Extract the (x, y) coordinate from the center of the cell holding the provided text.  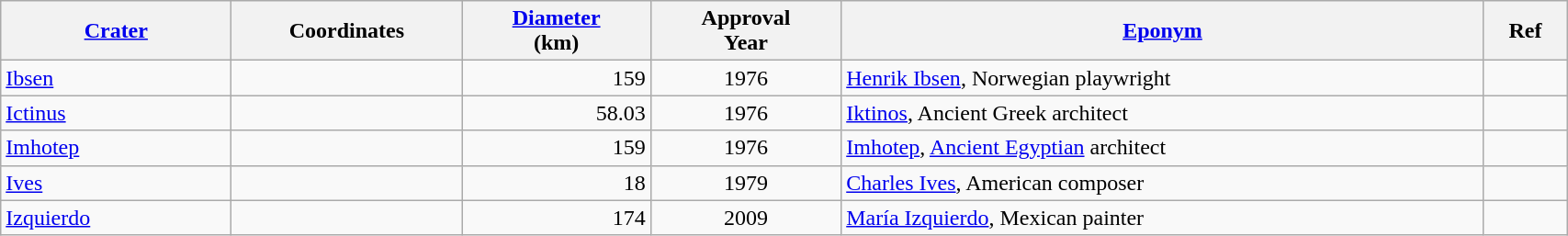
Eponym (1163, 31)
Ives (116, 183)
1979 (746, 183)
Ref (1525, 31)
Ictinus (116, 113)
18 (557, 183)
Ibsen (116, 78)
58.03 (557, 113)
Henrik Ibsen, Norwegian playwright (1163, 78)
174 (557, 218)
Izquierdo (116, 218)
María Izquierdo, Mexican painter (1163, 218)
2009 (746, 218)
Diameter(km) (557, 31)
Imhotep, Ancient Egyptian architect (1163, 148)
Imhotep (116, 148)
Charles Ives, American composer (1163, 183)
ApprovalYear (746, 31)
Crater (116, 31)
Iktinos, Ancient Greek architect (1163, 113)
Coordinates (347, 31)
